Extract the (X, Y) coordinate from the center of the cell holding the provided text.  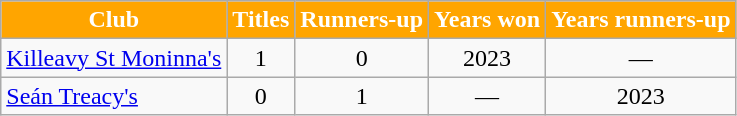
Club (114, 20)
Years runners-up (641, 20)
Years won (488, 20)
Killeavy St Moninna's (114, 58)
Runners-up (362, 20)
Seán Treacy's (114, 96)
Titles (261, 20)
